Extract the [X, Y] coordinate from the center of the cell holding the provided text.  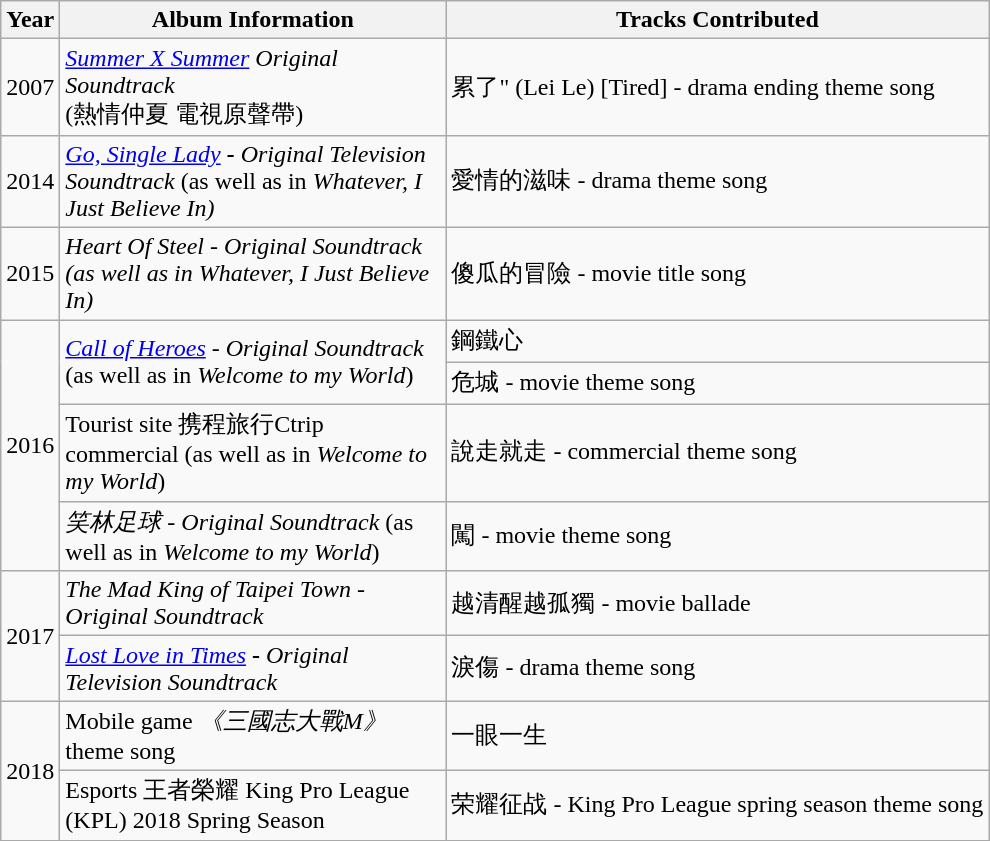
Year [30, 20]
闖 - movie theme song [718, 536]
2017 [30, 636]
Tourist site 携程旅行Ctrip commercial (as well as in Welcome to my World) [253, 454]
鋼鐵心 [718, 342]
2007 [30, 88]
2018 [30, 770]
淚傷 - drama theme song [718, 668]
荣耀征战 - King Pro League spring season theme song [718, 805]
2015 [30, 273]
Call of Heroes - Original Soundtrack (as well as in Welcome to my World) [253, 362]
2016 [30, 446]
愛情的滋味 - drama theme song [718, 181]
越清醒越孤獨 - movie ballade [718, 604]
Go, Single Lady - Original Television Soundtrack (as well as in Whatever, I Just Believe In) [253, 181]
說走就走 - commercial theme song [718, 454]
傻瓜的冒險 - movie title song [718, 273]
笑林足球 - Original Soundtrack (as well as in Welcome to my World) [253, 536]
一眼一生 [718, 736]
Heart Of Steel - Original Soundtrack (as well as in Whatever, I Just Believe In) [253, 273]
累了" (Lei Le) [Tired] - drama ending theme song [718, 88]
Lost Love in Times - Original Television Soundtrack [253, 668]
Summer X Summer Original Soundtrack(熱情仲夏 電視原聲帶) [253, 88]
Esports 王者榮耀 King Pro League (KPL) 2018 Spring Season [253, 805]
危城 - movie theme song [718, 384]
Tracks Contributed [718, 20]
Mobile game 《三國志大戰M》 theme song [253, 736]
Album Information [253, 20]
The Mad King of Taipei Town - Original Soundtrack [253, 604]
2014 [30, 181]
